Detect which cell encompasses the target text, then output its (x, y) center coordinate. 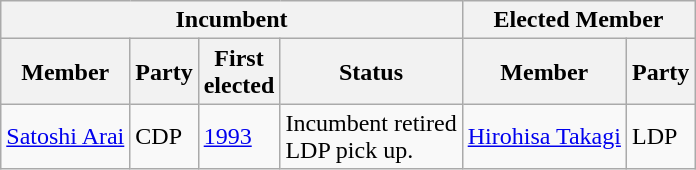
Incumbent retiredLDP pick up. (371, 136)
CDP (164, 136)
Hirohisa Takagi (544, 136)
Firstelected (239, 72)
1993 (239, 136)
Elected Member (578, 20)
Status (371, 72)
LDP (660, 136)
Incumbent (232, 20)
Satoshi Arai (66, 136)
